Return (x, y) of the center of cell containing provided text 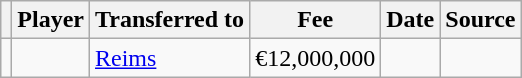
Date (410, 20)
Reims (170, 58)
€12,000,000 (316, 58)
Fee (316, 20)
Transferred to (170, 20)
Source (480, 20)
Player (51, 20)
